Return the [x, y] coordinate for the center point of the cell that contains the specified text.  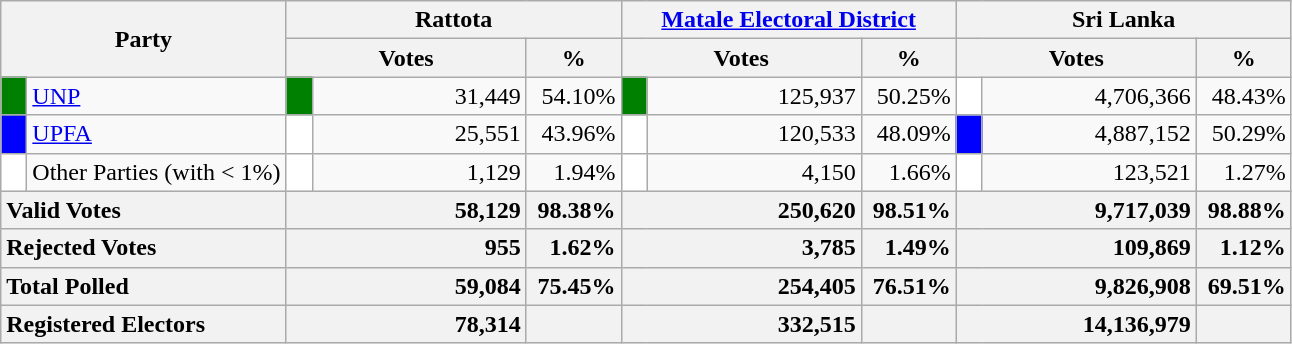
4,150 [754, 172]
14,136,979 [1076, 324]
54.10% [574, 96]
332,515 [741, 324]
123,521 [1089, 172]
9,717,039 [1076, 210]
1.66% [908, 172]
25,551 [419, 134]
250,620 [741, 210]
43.96% [574, 134]
UPFA [156, 134]
125,937 [754, 96]
Other Parties (with < 1%) [156, 172]
Valid Votes [144, 210]
9,826,908 [1076, 286]
1,129 [419, 172]
Sri Lanka [1124, 20]
Matale Electoral District [788, 20]
Rejected Votes [144, 248]
Total Polled [144, 286]
1.94% [574, 172]
75.45% [574, 286]
69.51% [1244, 286]
1.12% [1244, 248]
Party [144, 39]
98.38% [574, 210]
50.25% [908, 96]
98.51% [908, 210]
109,869 [1076, 248]
98.88% [1244, 210]
48.09% [908, 134]
31,449 [419, 96]
48.43% [1244, 96]
Registered Electors [144, 324]
1.49% [908, 248]
59,084 [406, 286]
120,533 [754, 134]
78,314 [406, 324]
UNP [156, 96]
4,706,366 [1089, 96]
Rattota [454, 20]
1.27% [1244, 172]
955 [406, 248]
3,785 [741, 248]
4,887,152 [1089, 134]
50.29% [1244, 134]
1.62% [574, 248]
254,405 [741, 286]
76.51% [908, 286]
58,129 [406, 210]
